Search for the cell housing the specified text and yield its [x, y] center coordinate. 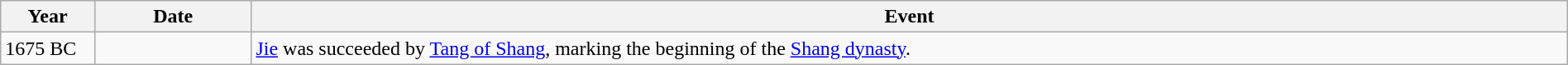
Event [910, 17]
Jie was succeeded by Tang of Shang, marking the beginning of the Shang dynasty. [910, 48]
1675 BC [48, 48]
Date [172, 17]
Year [48, 17]
